From the cell containing the given text, extract its center point as [X, Y] coordinate. 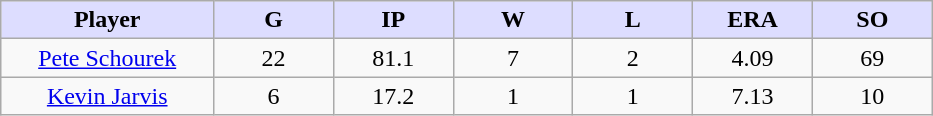
17.2 [393, 96]
Pete Schourek [108, 58]
IP [393, 20]
2 [633, 58]
6 [274, 96]
SO [872, 20]
22 [274, 58]
7 [513, 58]
G [274, 20]
69 [872, 58]
Kevin Jarvis [108, 96]
81.1 [393, 58]
7.13 [753, 96]
W [513, 20]
Player [108, 20]
L [633, 20]
10 [872, 96]
ERA [753, 20]
4.09 [753, 58]
